From the cell containing the given text, extract its center point as [X, Y] coordinate. 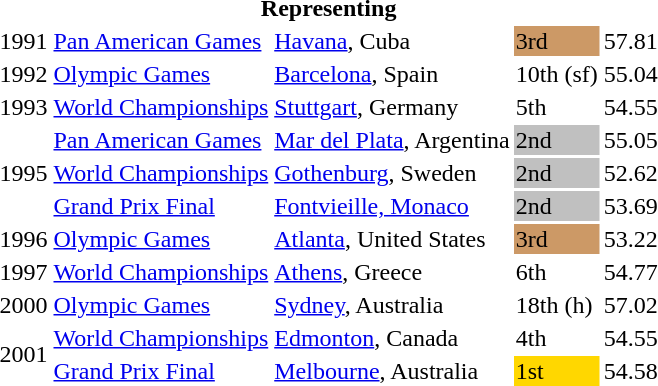
1st [556, 371]
Gothenburg, Sweden [392, 173]
Havana, Cuba [392, 41]
18th (h) [556, 305]
4th [556, 338]
6th [556, 272]
Fontvieille, Monaco [392, 206]
Atlanta, United States [392, 239]
Sydney, Australia [392, 305]
10th (sf) [556, 74]
Melbourne, Australia [392, 371]
5th [556, 107]
Stuttgart, Germany [392, 107]
Mar del Plata, Argentina [392, 140]
Athens, Greece [392, 272]
Barcelona, Spain [392, 74]
Edmonton, Canada [392, 338]
